Provide the [x, y] coordinate of the cell's center where the given text is located.  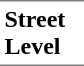
Street Level [42, 33]
